From the cell containing the given text, extract its center point as (x, y) coordinate. 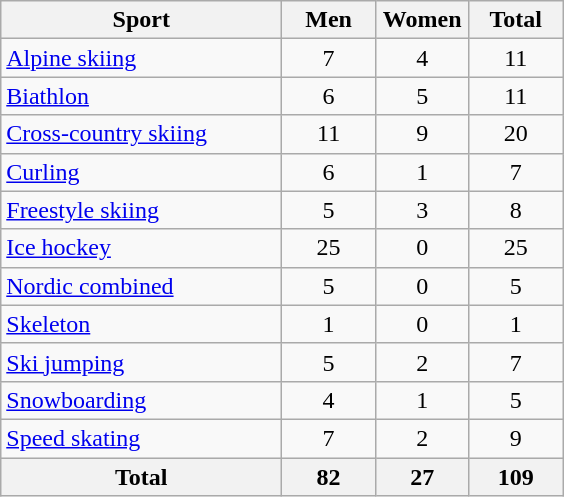
Sport (142, 20)
27 (422, 477)
Women (422, 20)
Curling (142, 172)
3 (422, 210)
82 (329, 477)
20 (516, 134)
Skeleton (142, 324)
109 (516, 477)
8 (516, 210)
Freestyle skiing (142, 210)
Snowboarding (142, 400)
Biathlon (142, 96)
Nordic combined (142, 286)
Cross-country skiing (142, 134)
Ski jumping (142, 362)
Speed skating (142, 438)
Ice hockey (142, 248)
Men (329, 20)
Alpine skiing (142, 58)
